From the cell containing the given text, extract its center point as [X, Y] coordinate. 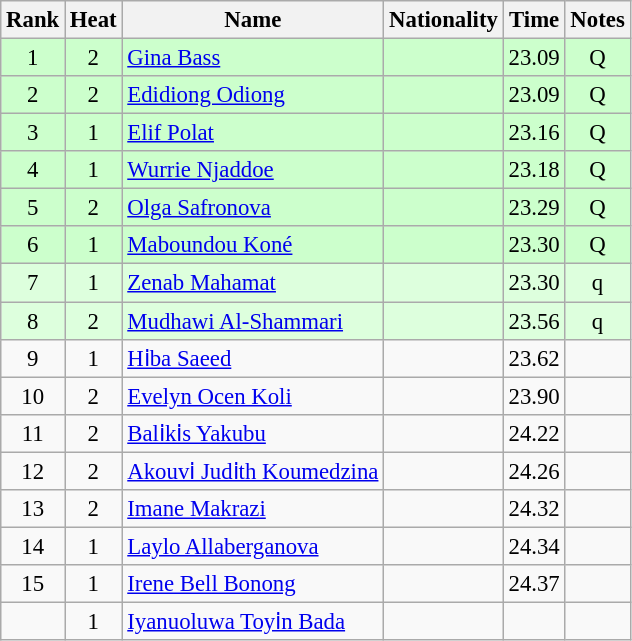
Time [534, 20]
Name [253, 20]
7 [33, 283]
14 [33, 546]
Imane Makrazi [253, 509]
Evelyn Ocen Koli [253, 396]
Irene Bell Bonong [253, 584]
23.62 [534, 358]
Wurrie Njaddoe [253, 170]
12 [33, 471]
3 [33, 133]
Gina Bass [253, 58]
Iyanuoluwa Toyi̇n Bada [253, 621]
Bali̇ki̇s Yakubu [253, 433]
Notes [598, 20]
23.16 [534, 133]
5 [33, 208]
24.34 [534, 546]
Edidiong Odiong [253, 95]
23.18 [534, 170]
Laylo Allaberganova [253, 546]
Nationality [444, 20]
24.37 [534, 584]
13 [33, 509]
8 [33, 321]
24.32 [534, 509]
23.56 [534, 321]
Akouvi̇ Judi̇th Koumedzina [253, 471]
9 [33, 358]
Mudhawi Al-Shammari [253, 321]
Rank [33, 20]
15 [33, 584]
Hi̇ba Saeed [253, 358]
24.26 [534, 471]
Maboundou Koné [253, 245]
Olga Safronova [253, 208]
4 [33, 170]
Elif Polat [253, 133]
Heat [94, 20]
Zenab Mahamat [253, 283]
10 [33, 396]
23.29 [534, 208]
23.90 [534, 396]
6 [33, 245]
24.22 [534, 433]
11 [33, 433]
